Return the [X, Y] coordinate for the center point of the cell that contains the specified text.  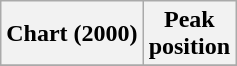
Chart (2000) [72, 34]
Peakposition [189, 34]
